Detect which cell encompasses the target text, then output its [x, y] center coordinate. 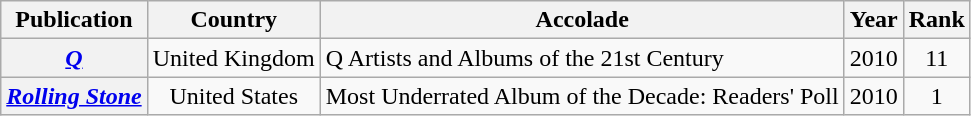
United Kingdom [234, 58]
Publication [74, 20]
1 [936, 96]
Accolade [582, 20]
11 [936, 58]
Rank [936, 20]
United States [234, 96]
Rolling Stone [74, 96]
Q [74, 58]
Country [234, 20]
Q Artists and Albums of the 21st Century [582, 58]
Year [874, 20]
Most Underrated Album of the Decade: Readers' Poll [582, 96]
